Find where the given text appears and provide that cell's center as (X, Y) coordinate. 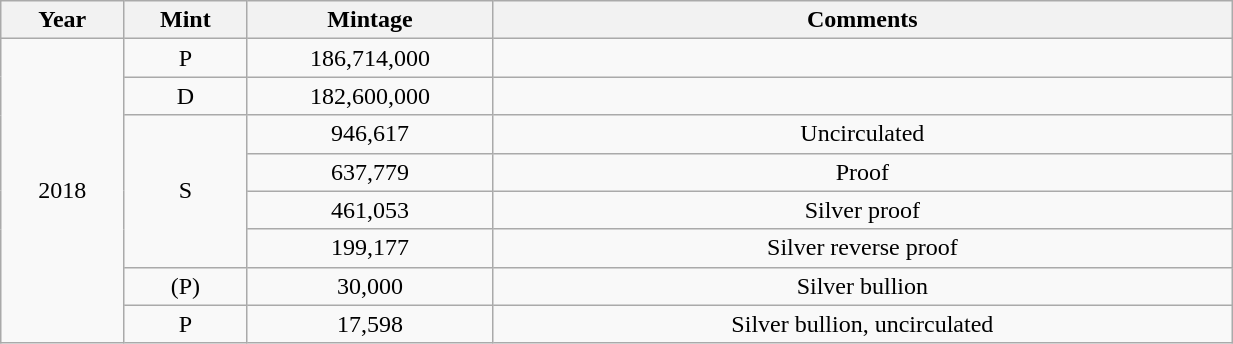
637,779 (370, 172)
2018 (62, 191)
Year (62, 20)
946,617 (370, 134)
17,598 (370, 324)
Comments (862, 20)
Uncirculated (862, 134)
30,000 (370, 286)
199,177 (370, 248)
Silver bullion (862, 286)
(P) (186, 286)
Proof (862, 172)
461,053 (370, 210)
186,714,000 (370, 58)
182,600,000 (370, 96)
D (186, 96)
S (186, 191)
Silver bullion, uncirculated (862, 324)
Silver reverse proof (862, 248)
Silver proof (862, 210)
Mintage (370, 20)
Mint (186, 20)
